Capture the cell that displays the provided text and extract its (x, y) central coordinate. 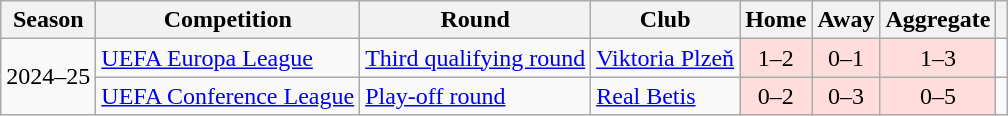
0–1 (846, 58)
UEFA Conference League (228, 96)
0–3 (846, 96)
Viktoria Plzeň (666, 58)
Away (846, 20)
Play-off round (476, 96)
Season (48, 20)
Round (476, 20)
2024–25 (48, 77)
Club (666, 20)
1–2 (776, 58)
Aggregate (938, 20)
Third qualifying round (476, 58)
UEFA Europa League (228, 58)
Competition (228, 20)
1–3 (938, 58)
0–2 (776, 96)
0–5 (938, 96)
Home (776, 20)
Real Betis (666, 96)
